Return the (X, Y) coordinate for the center point of the cell that contains the specified text.  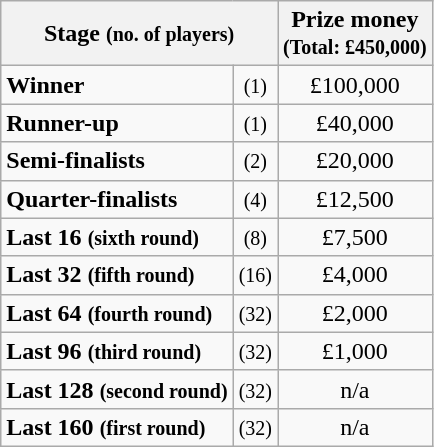
Last 128 (second round) (117, 389)
(4) (255, 199)
£100,000 (356, 85)
Stage (no. of players) (140, 34)
£2,000 (356, 313)
(2) (255, 161)
Last 32 (fifth round) (117, 275)
Last 64 (fourth round) (117, 313)
Runner-up (117, 123)
Last 160 (first round) (117, 427)
(8) (255, 237)
£40,000 (356, 123)
Semi-finalists (117, 161)
Last 16 (sixth round) (117, 237)
£7,500 (356, 237)
Winner (117, 85)
Last 96 (third round) (117, 351)
Quarter-finalists (117, 199)
(16) (255, 275)
£12,500 (356, 199)
Prize money(Total: £450,000) (356, 34)
£1,000 (356, 351)
£20,000 (356, 161)
£4,000 (356, 275)
